Capture the cell that displays the provided text and extract its [X, Y] central coordinate. 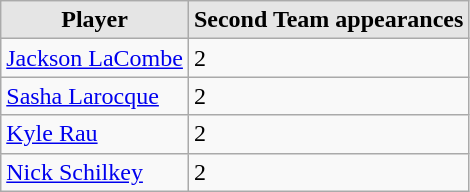
Second Team appearances [328, 20]
Player [95, 20]
Sasha Larocque [95, 96]
Kyle Rau [95, 134]
Nick Schilkey [95, 172]
Jackson LaCombe [95, 58]
